Output the [x, y] coordinate of the center of the cell containing the given text.  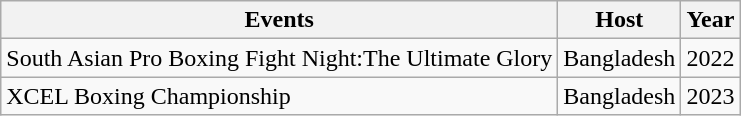
Year [710, 20]
Host [620, 20]
Events [280, 20]
2022 [710, 58]
XCEL Boxing Championship [280, 96]
2023 [710, 96]
South Asian Pro Boxing Fight Night:The Ultimate Glory [280, 58]
